Detect which cell encompasses the target text, then output its [X, Y] center coordinate. 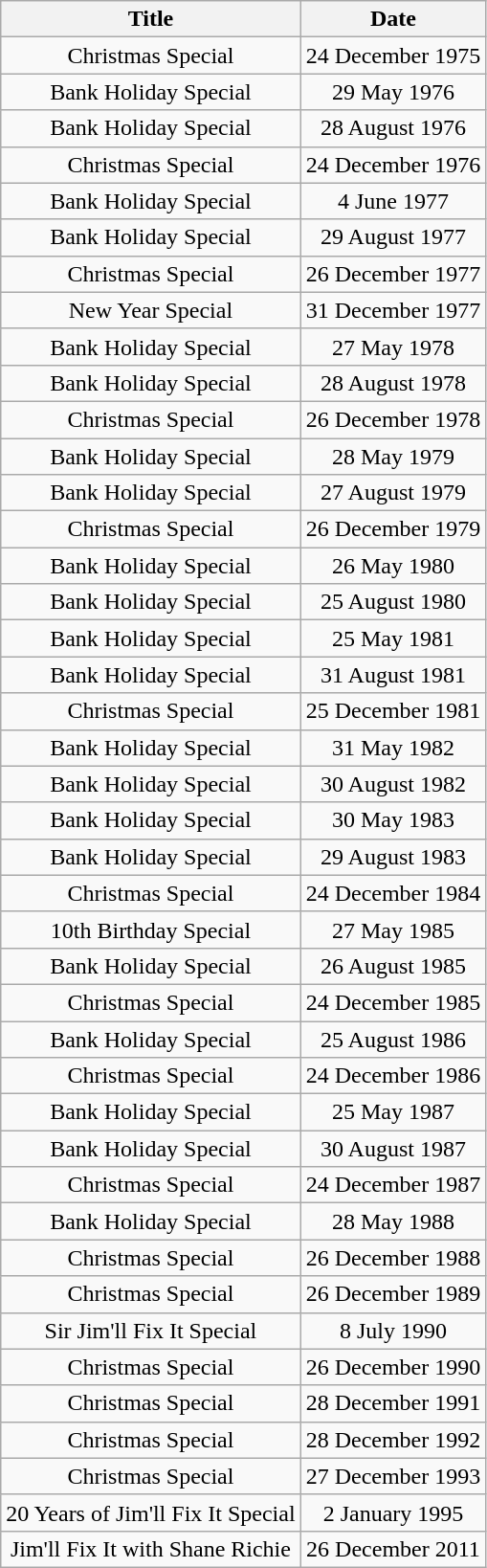
26 December 1989 [393, 1294]
26 December 1990 [393, 1367]
25 December 1981 [393, 711]
26 December 1977 [393, 274]
29 August 1977 [393, 237]
28 May 1988 [393, 1221]
27 August 1979 [393, 493]
31 May 1982 [393, 748]
27 May 1985 [393, 930]
24 December 1975 [393, 56]
20 Years of Jim'll Fix It Special [151, 1512]
24 December 1985 [393, 1002]
28 August 1978 [393, 383]
31 December 1977 [393, 310]
New Year Special [151, 310]
26 December 1979 [393, 529]
27 December 1993 [393, 1476]
31 August 1981 [393, 675]
29 May 1976 [393, 92]
Title [151, 19]
26 August 1985 [393, 966]
28 December 1991 [393, 1403]
25 May 1987 [393, 1112]
29 August 1983 [393, 857]
26 December 1978 [393, 419]
Jim'll Fix It with Shane Richie [151, 1549]
26 December 2011 [393, 1549]
Date [393, 19]
30 May 1983 [393, 820]
30 August 1982 [393, 784]
24 December 1976 [393, 165]
26 December 1988 [393, 1258]
24 December 1986 [393, 1076]
24 December 1984 [393, 893]
25 August 1986 [393, 1039]
8 July 1990 [393, 1331]
25 May 1981 [393, 638]
2 January 1995 [393, 1512]
26 May 1980 [393, 566]
24 December 1987 [393, 1185]
4 June 1977 [393, 201]
28 May 1979 [393, 457]
27 May 1978 [393, 347]
Sir Jim'll Fix It Special [151, 1331]
30 August 1987 [393, 1149]
25 August 1980 [393, 602]
28 August 1976 [393, 128]
28 December 1992 [393, 1440]
10th Birthday Special [151, 930]
